Extract the [x, y] coordinate from the center of the cell holding the provided text.  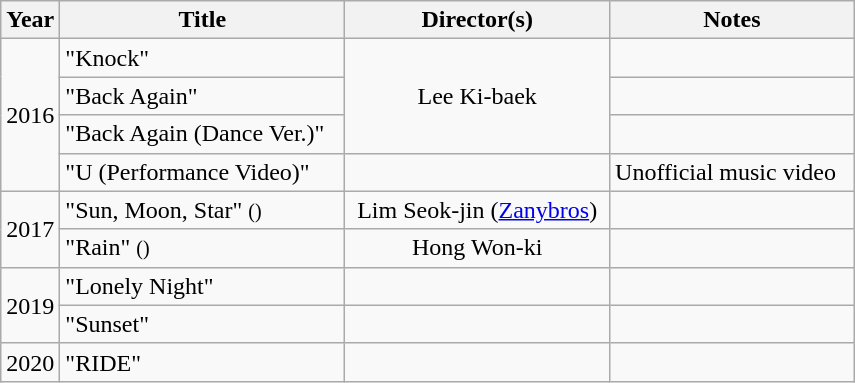
2020 [30, 362]
Title [202, 20]
Year [30, 20]
"Rain" () [202, 248]
Lee Ki-baek [478, 96]
"Sunset" [202, 324]
2019 [30, 305]
"Back Again" [202, 96]
Hong Won-ki [478, 248]
"Lonely Night" [202, 286]
Notes [732, 20]
"U (Performance Video)" [202, 172]
2017 [30, 229]
"Back Again (Dance Ver.)" [202, 134]
"RIDE" [202, 362]
2016 [30, 115]
Lim Seok-jin (Zanybros) [478, 210]
Unofficial music video [732, 172]
Director(s) [478, 20]
"Knock" [202, 58]
"Sun, Moon, Star" () [202, 210]
